For the text-containing cell, return its midpoint in (X, Y) coordinate format. 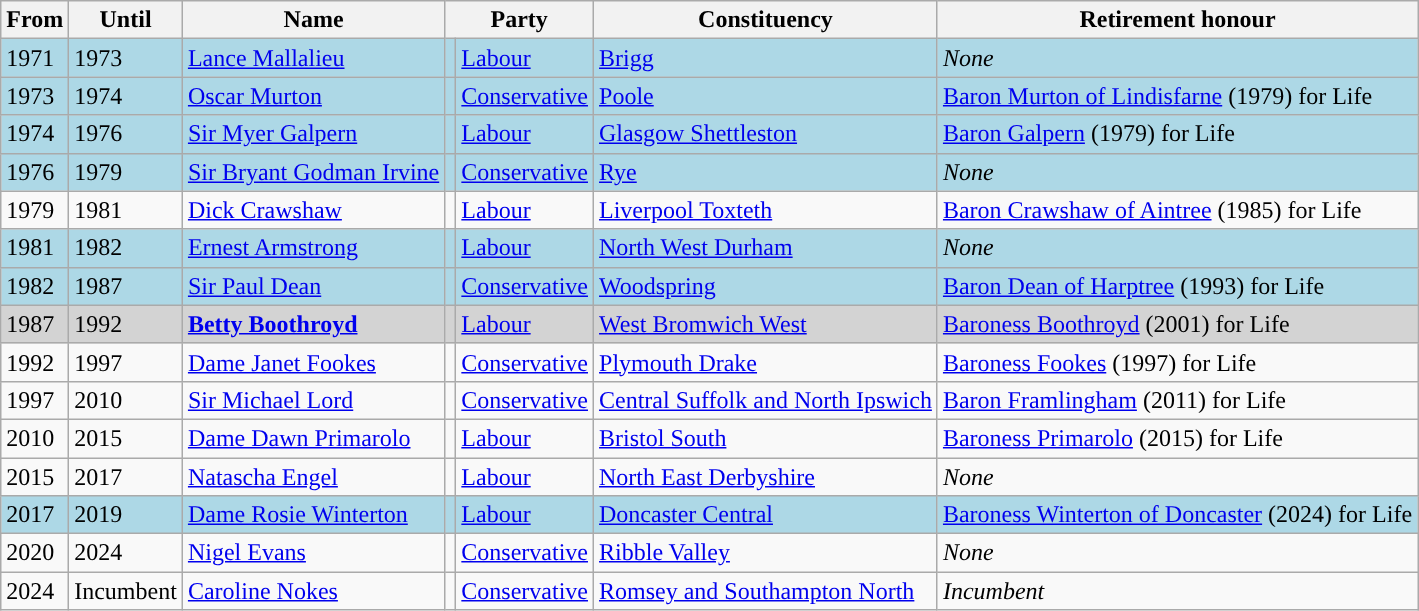
Sir Bryant Godman Irvine (313, 172)
Retirement honour (1177, 20)
Baron Galpern (1979) for Life (1177, 134)
Sir Myer Galpern (313, 134)
Romsey and Southampton North (766, 591)
Glasgow Shettleston (766, 134)
Lance Mallalieu (313, 58)
Brigg (766, 58)
Natascha Engel (313, 477)
Baron Crawshaw of Aintree (1985) for Life (1177, 210)
Dame Janet Fookes (313, 362)
Ribble Valley (766, 553)
Dick Crawshaw (313, 210)
Liverpool Toxteth (766, 210)
Bristol South (766, 438)
1971 (35, 58)
2019 (126, 515)
Baroness Primarolo (2015) for Life (1177, 438)
Nigel Evans (313, 553)
Baroness Fookes (1997) for Life (1177, 362)
Sir Paul Dean (313, 286)
From (35, 20)
North East Derbyshire (766, 477)
North West Durham (766, 248)
Poole (766, 96)
Baron Framlingham (2011) for Life (1177, 400)
Doncaster Central (766, 515)
Dame Dawn Primarolo (313, 438)
Name (313, 20)
Caroline Nokes (313, 591)
Party (520, 20)
Ernest Armstrong (313, 248)
Rye (766, 172)
Woodspring (766, 286)
Sir Michael Lord (313, 400)
Plymouth Drake (766, 362)
Betty Boothroyd (313, 324)
West Bromwich West (766, 324)
Oscar Murton (313, 96)
Constituency (766, 20)
Baron Dean of Harptree (1993) for Life (1177, 286)
Central Suffolk and North Ipswich (766, 400)
Until (126, 20)
2020 (35, 553)
Dame Rosie Winterton (313, 515)
Baroness Winterton of Doncaster (2024) for Life (1177, 515)
Baron Murton of Lindisfarne (1979) for Life (1177, 96)
Baroness Boothroyd (2001) for Life (1177, 324)
